Scan for the cell matching the given text and deliver its (x, y) coordinate at center. 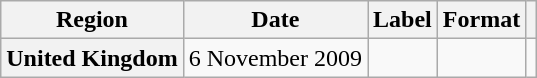
Format (481, 20)
6 November 2009 (275, 58)
Date (275, 20)
Label (403, 20)
Region (92, 20)
United Kingdom (92, 58)
